Provide the (x, y) coordinate of the cell's center where the given text is located.  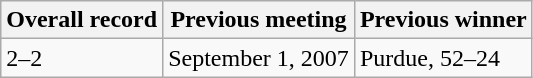
2–2 (82, 58)
Previous meeting (259, 20)
Overall record (82, 20)
Purdue, 52–24 (443, 58)
September 1, 2007 (259, 58)
Previous winner (443, 20)
